From the cell containing the given text, extract its center point as [X, Y] coordinate. 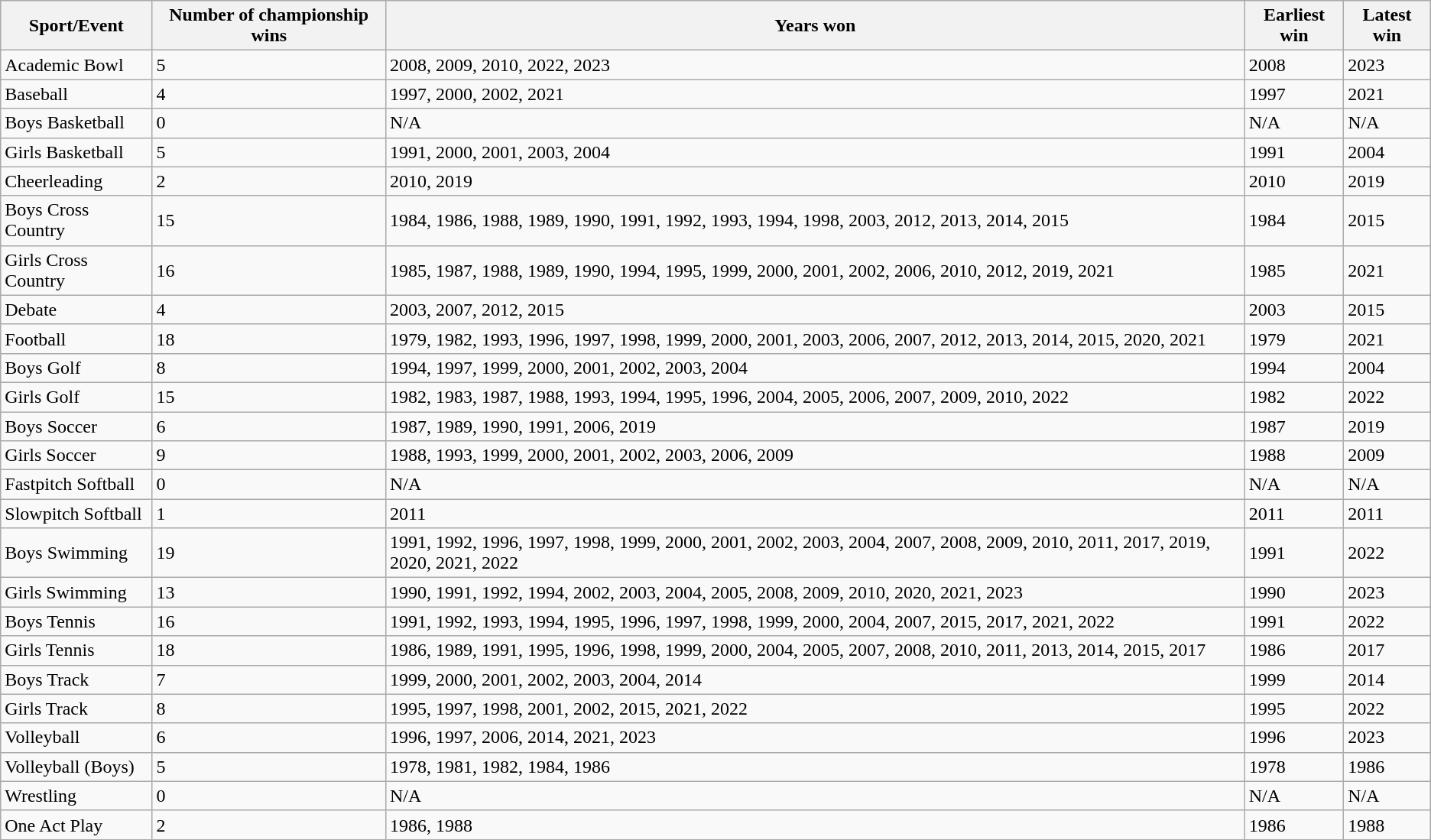
One Act Play [76, 825]
Volleyball [76, 738]
2014 [1387, 679]
Fastpitch Softball [76, 485]
Baseball [76, 94]
7 [269, 679]
1994, 1997, 1999, 2000, 2001, 2002, 2003, 2004 [815, 368]
1978, 1981, 1982, 1984, 1986 [815, 767]
1978 [1293, 767]
Latest win [1387, 26]
Football [76, 339]
1991, 2000, 2001, 2003, 2004 [815, 152]
2008, 2009, 2010, 2022, 2023 [815, 65]
1 [269, 514]
13 [269, 592]
1988, 1993, 1999, 2000, 2001, 2002, 2003, 2006, 2009 [815, 456]
1990, 1991, 1992, 1994, 2002, 2003, 2004, 2005, 2008, 2009, 2010, 2020, 2021, 2023 [815, 592]
1995 [1293, 709]
2010, 2019 [815, 181]
Slowpitch Softball [76, 514]
1979 [1293, 339]
Volleyball (Boys) [76, 767]
Girls Tennis [76, 650]
1984, 1986, 1988, 1989, 1990, 1991, 1992, 1993, 1994, 1998, 2003, 2012, 2013, 2014, 2015 [815, 220]
1990 [1293, 592]
1979, 1982, 1993, 1996, 1997, 1998, 1999, 2000, 2001, 2003, 2006, 2007, 2012, 2013, 2014, 2015, 2020, 2021 [815, 339]
1997 [1293, 94]
1999, 2000, 2001, 2002, 2003, 2004, 2014 [815, 679]
1999 [1293, 679]
Boys Cross Country [76, 220]
Debate [76, 310]
Boys Track [76, 679]
Boys Soccer [76, 426]
Sport/Event [76, 26]
1996 [1293, 738]
19 [269, 553]
Cheerleading [76, 181]
2017 [1387, 650]
Earliest win [1293, 26]
1982 [1293, 397]
Girls Cross Country [76, 271]
Boys Tennis [76, 621]
1991, 1992, 1993, 1994, 1995, 1996, 1997, 1998, 1999, 2000, 2004, 2007, 2015, 2017, 2021, 2022 [815, 621]
2003 [1293, 310]
1997, 2000, 2002, 2021 [815, 94]
Girls Track [76, 709]
1982, 1983, 1987, 1988, 1993, 1994, 1995, 1996, 2004, 2005, 2006, 2007, 2009, 2010, 2022 [815, 397]
2010 [1293, 181]
Years won [815, 26]
1984 [1293, 220]
Boys Golf [76, 368]
1987 [1293, 426]
Girls Soccer [76, 456]
Girls Swimming [76, 592]
2009 [1387, 456]
1985 [1293, 271]
1987, 1989, 1990, 1991, 2006, 2019 [815, 426]
9 [269, 456]
1986, 1988 [815, 825]
1994 [1293, 368]
Girls Basketball [76, 152]
Boys Basketball [76, 123]
Girls Golf [76, 397]
Academic Bowl [76, 65]
Number of championship wins [269, 26]
2003, 2007, 2012, 2015 [815, 310]
Boys Swimming [76, 553]
1991, 1992, 1996, 1997, 1998, 1999, 2000, 2001, 2002, 2003, 2004, 2007, 2008, 2009, 2010, 2011, 2017, 2019, 2020, 2021, 2022 [815, 553]
1996, 1997, 2006, 2014, 2021, 2023 [815, 738]
2008 [1293, 65]
1995, 1997, 1998, 2001, 2002, 2015, 2021, 2022 [815, 709]
1985, 1987, 1988, 1989, 1990, 1994, 1995, 1999, 2000, 2001, 2002, 2006, 2010, 2012, 2019, 2021 [815, 271]
Wrestling [76, 796]
1986, 1989, 1991, 1995, 1996, 1998, 1999, 2000, 2004, 2005, 2007, 2008, 2010, 2011, 2013, 2014, 2015, 2017 [815, 650]
